Search for the cell housing the specified text and yield its (X, Y) center coordinate. 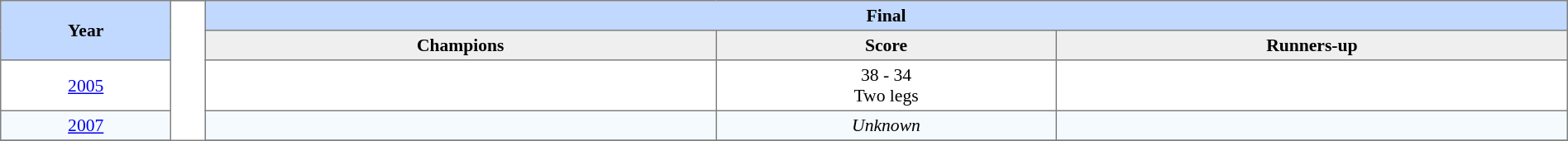
2007 (86, 125)
Year (86, 31)
Score (887, 45)
38 - 34Two legs (887, 86)
Runners-up (1312, 45)
Unknown (887, 125)
Final (887, 16)
Champions (461, 45)
2005 (86, 86)
